For the text-containing cell, return its midpoint in [X, Y] coordinate format. 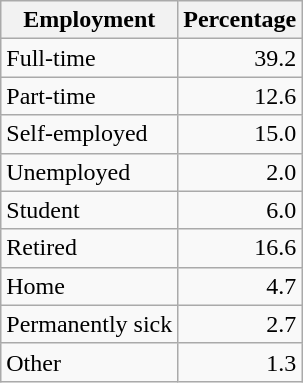
Student [90, 210]
Home [90, 286]
Percentage [240, 20]
Retired [90, 248]
6.0 [240, 210]
12.6 [240, 96]
Self-employed [90, 134]
Unemployed [90, 172]
Employment [90, 20]
15.0 [240, 134]
2.7 [240, 324]
Other [90, 362]
Permanently sick [90, 324]
1.3 [240, 362]
Full-time [90, 58]
16.6 [240, 248]
2.0 [240, 172]
4.7 [240, 286]
Part-time [90, 96]
39.2 [240, 58]
